Return the (x, y) coordinate for the center point of the cell that contains the specified text.  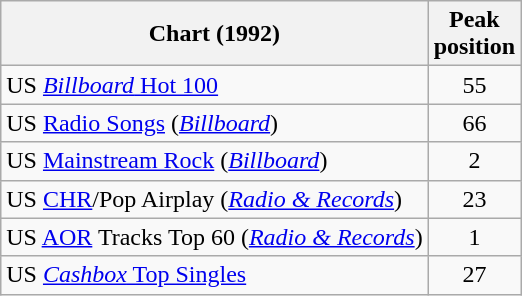
US Radio Songs (Billboard) (214, 123)
1 (474, 237)
55 (474, 85)
US AOR Tracks Top 60 (Radio & Records) (214, 237)
US Mainstream Rock (Billboard) (214, 161)
Peakposition (474, 34)
2 (474, 161)
US CHR/Pop Airplay (Radio & Records) (214, 199)
66 (474, 123)
US Cashbox Top Singles (214, 275)
Chart (1992) (214, 34)
23 (474, 199)
27 (474, 275)
US Billboard Hot 100 (214, 85)
